Capture the cell that displays the provided text and extract its (x, y) central coordinate. 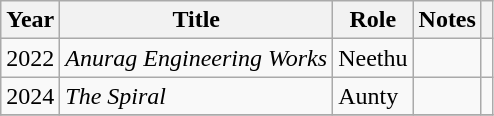
2024 (30, 96)
Notes (447, 20)
Title (196, 20)
Year (30, 20)
Neethu (373, 58)
Aunty (373, 96)
Anurag Engineering Works (196, 58)
The Spiral (196, 96)
Role (373, 20)
2022 (30, 58)
